Provide the [X, Y] coordinate of the cell's center where the given text is located.  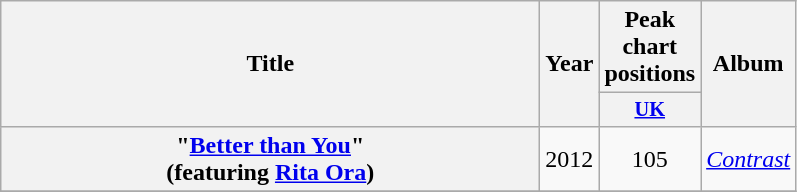
UK [650, 110]
Peak chart positions [650, 47]
105 [650, 158]
Album [748, 64]
Title [270, 64]
Year [570, 64]
"Better than You"(featuring Rita Ora) [270, 158]
Contrast [748, 158]
2012 [570, 158]
